Locate the cell with the specified text and output its (x, y) center coordinate. 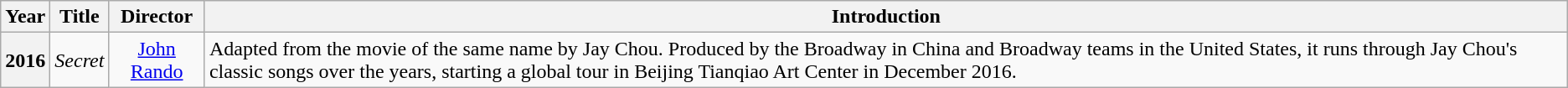
John Rando (157, 60)
2016 (25, 60)
Year (25, 17)
Introduction (886, 17)
Director (157, 17)
Title (80, 17)
Secret (80, 60)
